From the cell containing the given text, extract its center point as [X, Y] coordinate. 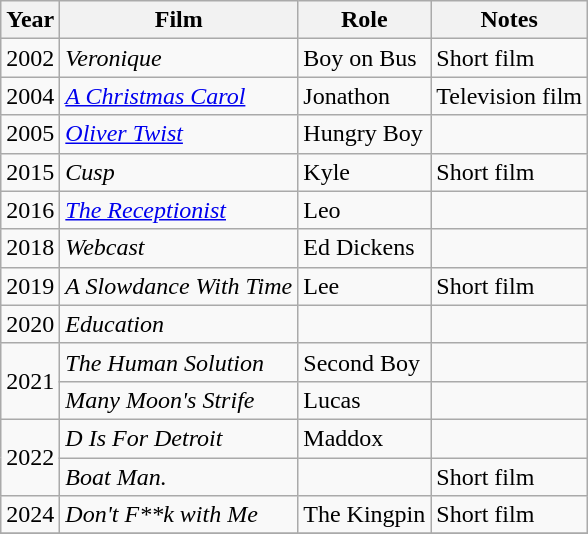
Veronique [179, 58]
Cusp [179, 172]
Oliver Twist [179, 134]
Hungry Boy [364, 134]
A Christmas Carol [179, 96]
Leo [364, 210]
2018 [30, 248]
D Is For Detroit [179, 438]
Ed Dickens [364, 248]
2005 [30, 134]
Role [364, 20]
Boy on Bus [364, 58]
Webcast [179, 248]
Lucas [364, 400]
2019 [30, 286]
Boat Man. [179, 477]
2022 [30, 457]
A Slowdance With Time [179, 286]
The Human Solution [179, 362]
Film [179, 20]
2024 [30, 515]
Kyle [364, 172]
Many Moon's Strife [179, 400]
Year [30, 20]
The Kingpin [364, 515]
Education [179, 324]
Maddox [364, 438]
2016 [30, 210]
Television film [510, 96]
Second Boy [364, 362]
Lee [364, 286]
2021 [30, 381]
2020 [30, 324]
2004 [30, 96]
Jonathon [364, 96]
Notes [510, 20]
2002 [30, 58]
2015 [30, 172]
The Receptionist [179, 210]
Don't F**k with Me [179, 515]
